Scan for the cell matching the given text and deliver its [X, Y] coordinate at center. 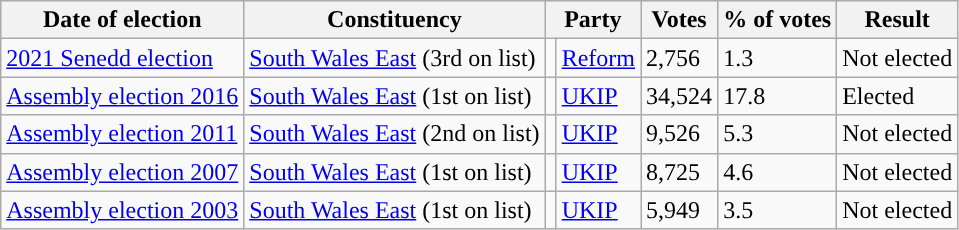
Assembly election 2007 [122, 172]
3.5 [778, 210]
17.8 [778, 96]
Constituency [394, 20]
5,949 [680, 210]
2021 Senedd election [122, 58]
Votes [680, 20]
2,756 [680, 58]
5.3 [778, 134]
Party [592, 20]
Elected [898, 96]
Assembly election 2016 [122, 96]
1.3 [778, 58]
Result [898, 20]
Assembly election 2011 [122, 134]
Date of election [122, 20]
9,526 [680, 134]
4.6 [778, 172]
South Wales East (2nd on list) [394, 134]
8,725 [680, 172]
South Wales East (3rd on list) [394, 58]
Reform [598, 58]
34,524 [680, 96]
Assembly election 2003 [122, 210]
% of votes [778, 20]
